Identify which cell holds the provided text, then report its (x, y) central coordinate. 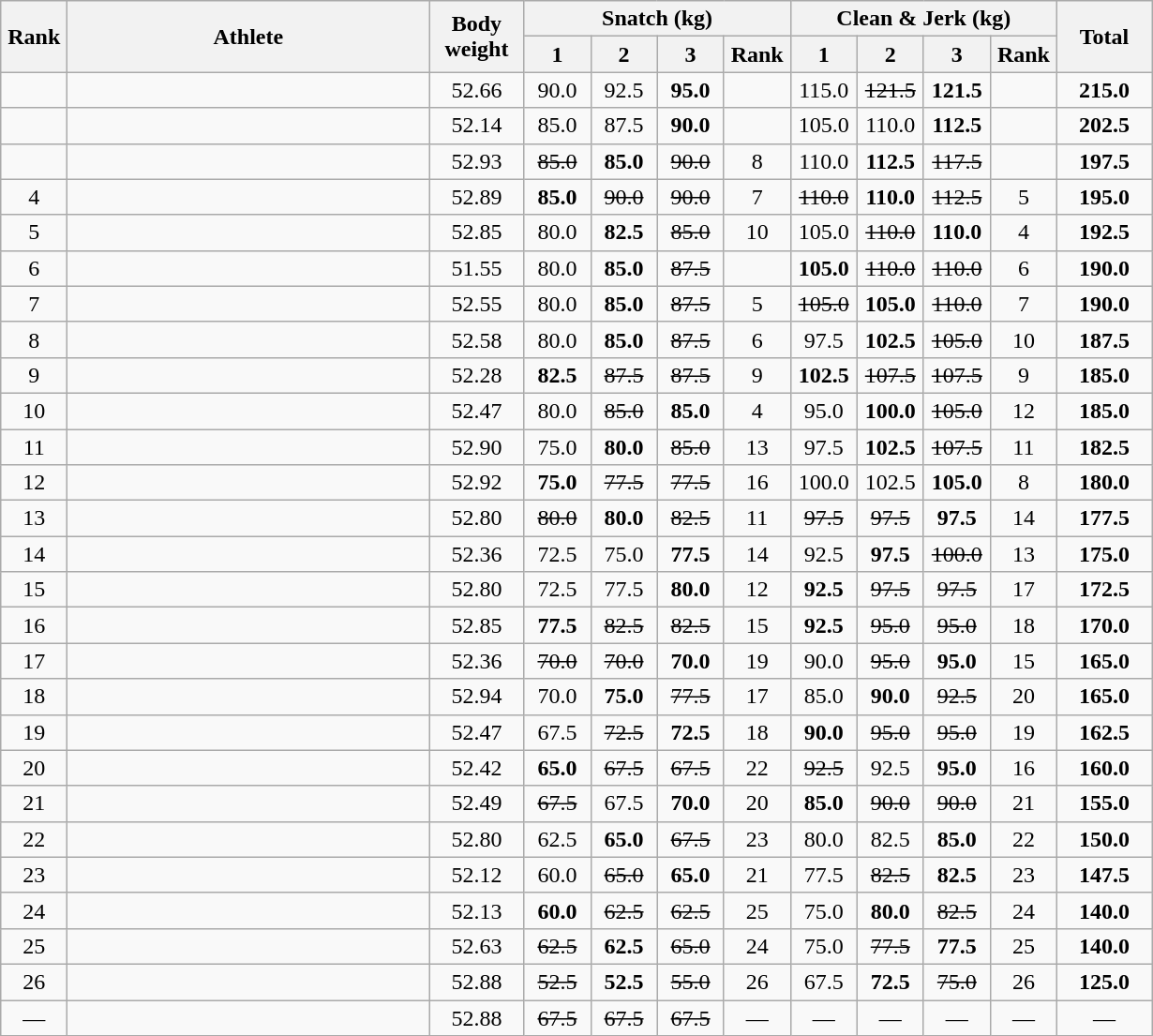
52.12 (476, 875)
52.93 (476, 161)
160.0 (1104, 768)
170.0 (1104, 625)
177.5 (1104, 518)
Athlete (248, 37)
197.5 (1104, 161)
52.63 (476, 946)
Clean & Jerk (kg) (923, 19)
215.0 (1104, 90)
202.5 (1104, 126)
52.92 (476, 483)
52.89 (476, 197)
147.5 (1104, 875)
Total (1104, 37)
Snatch (kg) (657, 19)
187.5 (1104, 339)
Body weight (476, 37)
172.5 (1104, 590)
192.5 (1104, 233)
52.14 (476, 126)
182.5 (1104, 447)
52.58 (476, 339)
125.0 (1104, 982)
52.55 (476, 304)
180.0 (1104, 483)
117.5 (956, 161)
155.0 (1104, 803)
52.28 (476, 375)
52.13 (476, 910)
51.55 (476, 268)
55.0 (690, 982)
195.0 (1104, 197)
52.49 (476, 803)
162.5 (1104, 732)
52.66 (476, 90)
175.0 (1104, 554)
115.0 (823, 90)
150.0 (1104, 839)
52.94 (476, 697)
52.42 (476, 768)
52.90 (476, 447)
